Output the [x, y] coordinate of the center of the cell containing the given text.  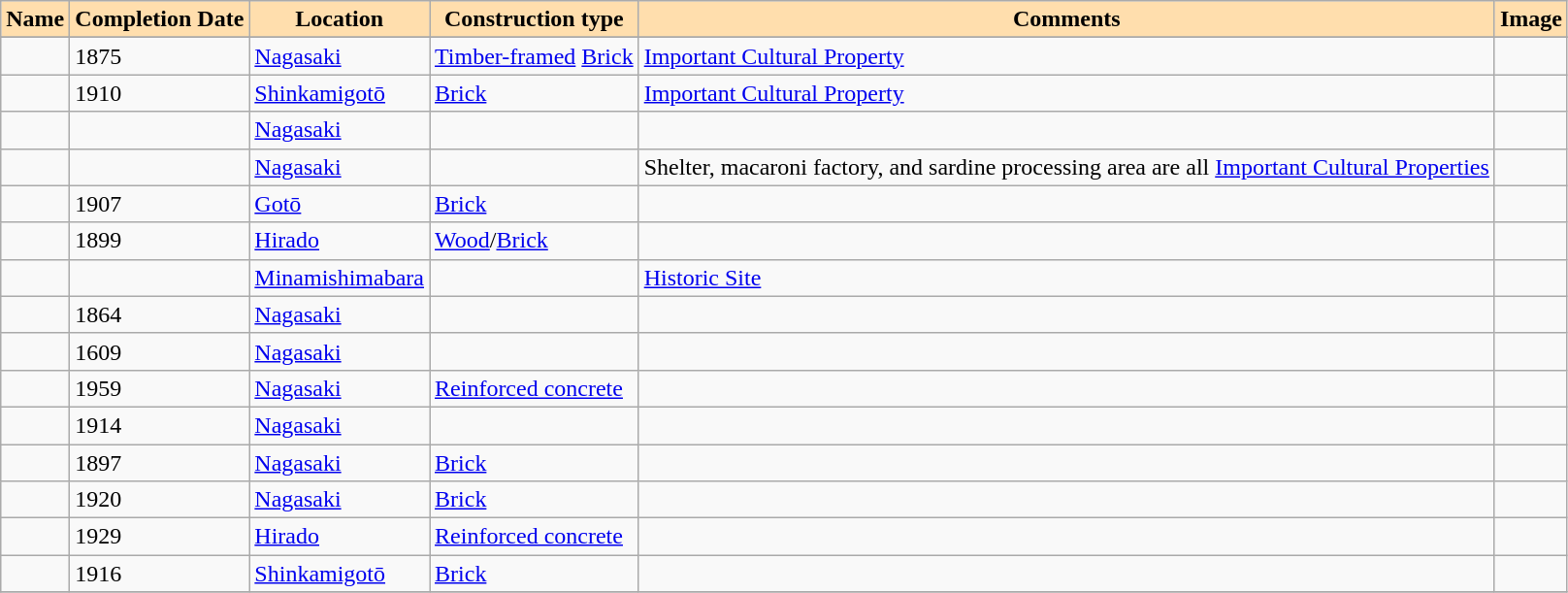
Gotō [340, 204]
1907 [159, 204]
Historic Site [1066, 278]
1914 [159, 425]
1864 [159, 314]
1910 [159, 93]
Completion Date [159, 19]
Construction type [535, 19]
1959 [159, 388]
1929 [159, 537]
1920 [159, 500]
Minamishimabara [340, 278]
Wood/Brick [535, 241]
Name [35, 19]
1875 [159, 56]
Timber-framed Brick [535, 56]
1916 [159, 574]
1897 [159, 463]
Image [1531, 19]
1609 [159, 351]
1899 [159, 241]
Comments [1066, 19]
Shelter, macaroni factory, and sardine processing area are all Important Cultural Properties [1066, 167]
Location [340, 19]
